Return the [X, Y] coordinate for the center point of the cell that contains the specified text.  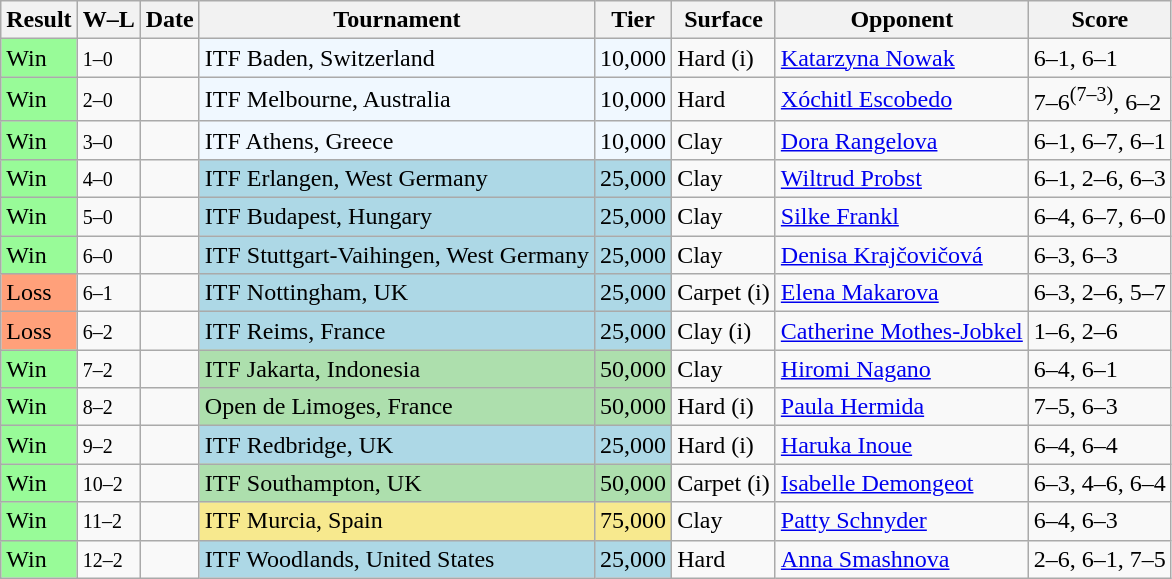
9–2 [108, 445]
Silke Frankl [902, 217]
ITF Erlangen, West Germany [396, 178]
ITF Melbourne, Australia [396, 100]
5–0 [108, 217]
7–2 [108, 369]
Paula Hermida [902, 407]
8–2 [108, 407]
ITF Murcia, Spain [396, 521]
1–6, 2–6 [1100, 331]
Xóchitl Escobedo [902, 100]
Catherine Mothes-Jobkel [902, 331]
6–3, 2–6, 5–7 [1100, 293]
3–0 [108, 140]
ITF Athens, Greece [396, 140]
Haruka Inoue [902, 445]
Surface [724, 20]
11–2 [108, 521]
ITF Redbridge, UK [396, 445]
ITF Woodlands, United States [396, 559]
6–4, 6–3 [1100, 521]
Elena Makarova [902, 293]
2–0 [108, 100]
ITF Nottingham, UK [396, 293]
12–2 [108, 559]
75,000 [634, 521]
Isabelle Demongeot [902, 483]
Denisa Krajčovičová [902, 255]
Result [39, 20]
6–3, 6–3 [1100, 255]
ITF Jakarta, Indonesia [396, 369]
2–6, 6–1, 7–5 [1100, 559]
ITF Budapest, Hungary [396, 217]
7–5, 6–3 [1100, 407]
Opponent [902, 20]
Patty Schnyder [902, 521]
6–0 [108, 255]
Tournament [396, 20]
6–4, 6–4 [1100, 445]
Date [170, 20]
ITF Southampton, UK [396, 483]
Open de Limoges, France [396, 407]
W–L [108, 20]
Katarzyna Nowak [902, 58]
6–1 [108, 293]
7–6(7–3), 6–2 [1100, 100]
Clay (i) [724, 331]
6–3, 4–6, 6–4 [1100, 483]
6–4, 6–1 [1100, 369]
Score [1100, 20]
6–1, 2–6, 6–3 [1100, 178]
6–1, 6–7, 6–1 [1100, 140]
Tier [634, 20]
10–2 [108, 483]
6–1, 6–1 [1100, 58]
Anna Smashnova [902, 559]
ITF Stuttgart-Vaihingen, West Germany [396, 255]
4–0 [108, 178]
Dora Rangelova [902, 140]
1–0 [108, 58]
6–4, 6–7, 6–0 [1100, 217]
6–2 [108, 331]
ITF Baden, Switzerland [396, 58]
ITF Reims, France [396, 331]
Wiltrud Probst [902, 178]
Hiromi Nagano [902, 369]
